Search for the cell housing the specified text and yield its (X, Y) center coordinate. 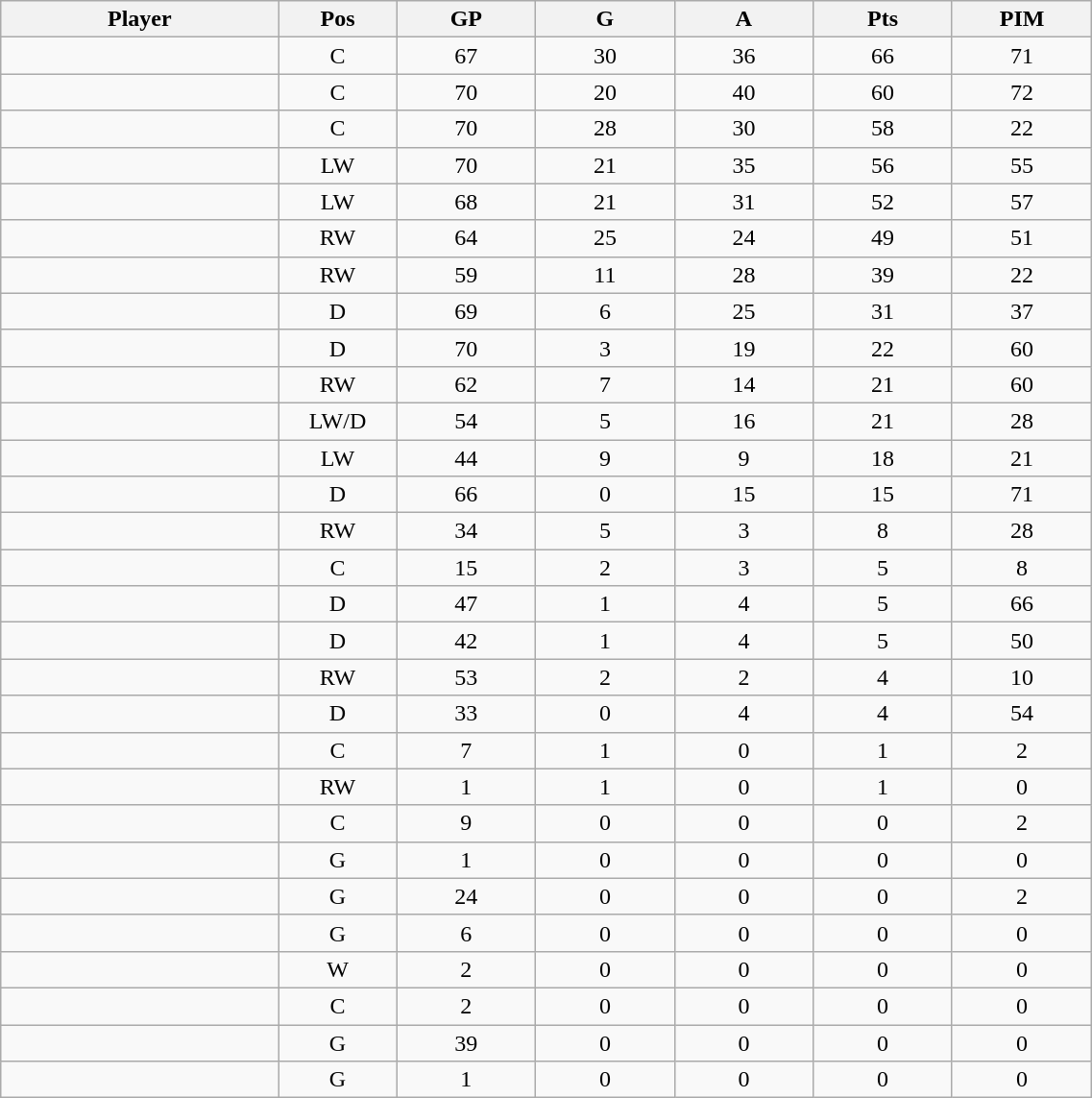
W (338, 969)
34 (467, 531)
64 (467, 238)
68 (467, 202)
10 (1022, 677)
PIM (1022, 19)
42 (467, 641)
LW/D (338, 421)
58 (884, 129)
A (743, 19)
44 (467, 458)
55 (1022, 165)
Pts (884, 19)
52 (884, 202)
40 (743, 92)
16 (743, 421)
67 (467, 56)
GP (467, 19)
49 (884, 238)
53 (467, 677)
50 (1022, 641)
14 (743, 384)
56 (884, 165)
33 (467, 714)
47 (467, 604)
62 (467, 384)
18 (884, 458)
35 (743, 165)
51 (1022, 238)
37 (1022, 311)
19 (743, 348)
Pos (338, 19)
72 (1022, 92)
57 (1022, 202)
20 (605, 92)
59 (467, 275)
69 (467, 311)
Player (140, 19)
11 (605, 275)
36 (743, 56)
